Return the [x, y] coordinate for the center point of the cell that contains the specified text.  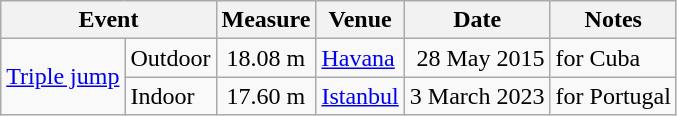
Indoor [170, 96]
18.08 m [266, 58]
Havana [360, 58]
Triple jump [63, 77]
17.60 m [266, 96]
Outdoor [170, 58]
Notes [613, 20]
28 May 2015 [477, 58]
Date [477, 20]
3 March 2023 [477, 96]
Event [108, 20]
Measure [266, 20]
for Cuba [613, 58]
for Portugal [613, 96]
Istanbul [360, 96]
Venue [360, 20]
